Extract the (X, Y) coordinate from the center of the cell holding the provided text.  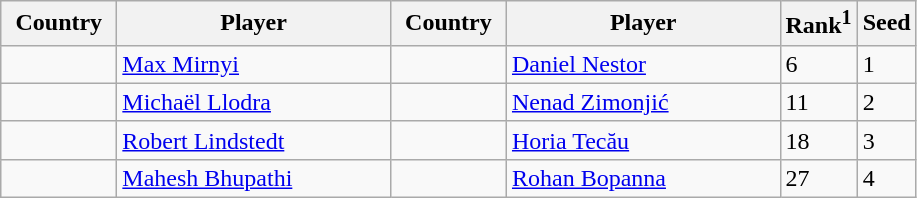
Seed (886, 24)
27 (818, 178)
3 (886, 140)
Michaël Llodra (254, 102)
2 (886, 102)
1 (886, 64)
Rohan Bopanna (643, 178)
4 (886, 178)
18 (818, 140)
Max Mirnyi (254, 64)
Daniel Nestor (643, 64)
Rank1 (818, 24)
11 (818, 102)
6 (818, 64)
Horia Tecău (643, 140)
Robert Lindstedt (254, 140)
Nenad Zimonjić (643, 102)
Mahesh Bhupathi (254, 178)
